Search for the cell housing the specified text and yield its (X, Y) center coordinate. 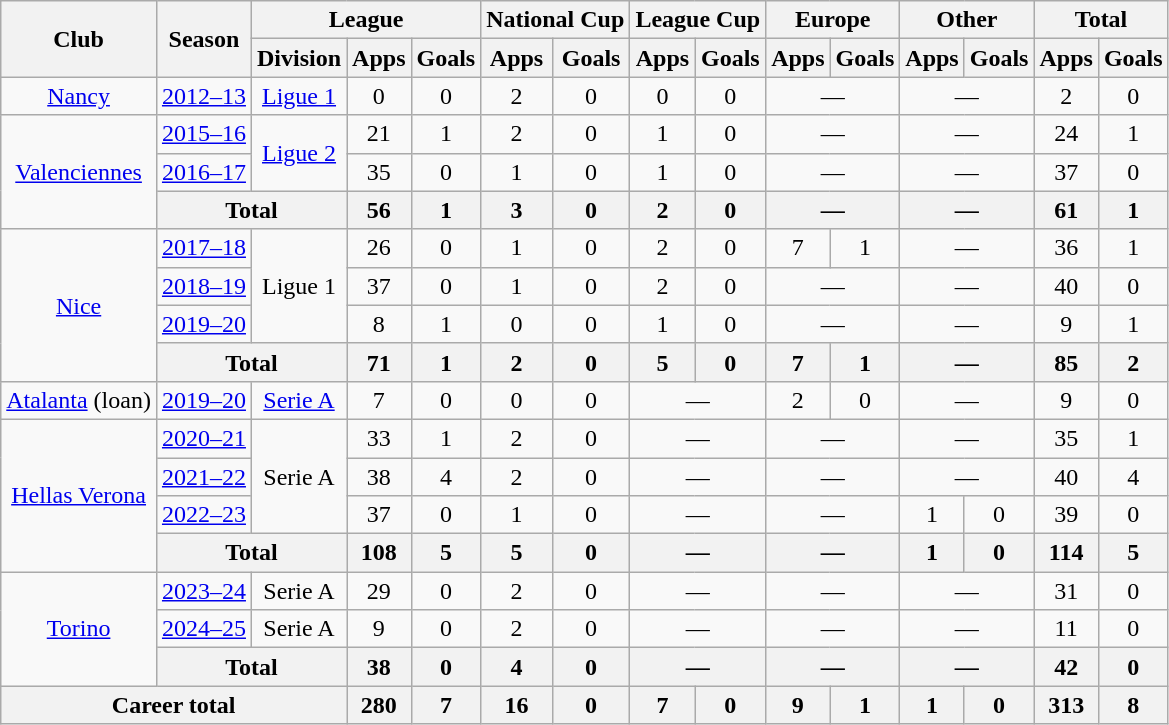
National Cup (556, 20)
39 (1066, 515)
2018–19 (204, 286)
Atalanta (loan) (79, 400)
21 (379, 134)
114 (1066, 553)
2024–25 (204, 629)
2023–24 (204, 591)
Ligue 2 (298, 153)
29 (379, 591)
313 (1066, 705)
Nice (79, 305)
Hellas Verona (79, 495)
24 (1066, 134)
85 (1066, 362)
280 (379, 705)
2022–23 (204, 515)
42 (1066, 667)
2020–21 (204, 438)
36 (1066, 248)
2016–17 (204, 172)
71 (379, 362)
Valenciennes (79, 172)
2012–13 (204, 96)
2021–22 (204, 477)
Other (967, 20)
Division (298, 58)
11 (1066, 629)
Torino (79, 629)
League Cup (698, 20)
16 (517, 705)
26 (379, 248)
Career total (174, 705)
League (366, 20)
61 (1066, 210)
33 (379, 438)
56 (379, 210)
2015–16 (204, 134)
Europe (833, 20)
31 (1066, 591)
Club (79, 39)
108 (379, 553)
2017–18 (204, 248)
Nancy (79, 96)
3 (517, 210)
Season (204, 39)
